Scan for the cell matching the given text and deliver its (X, Y) coordinate at center. 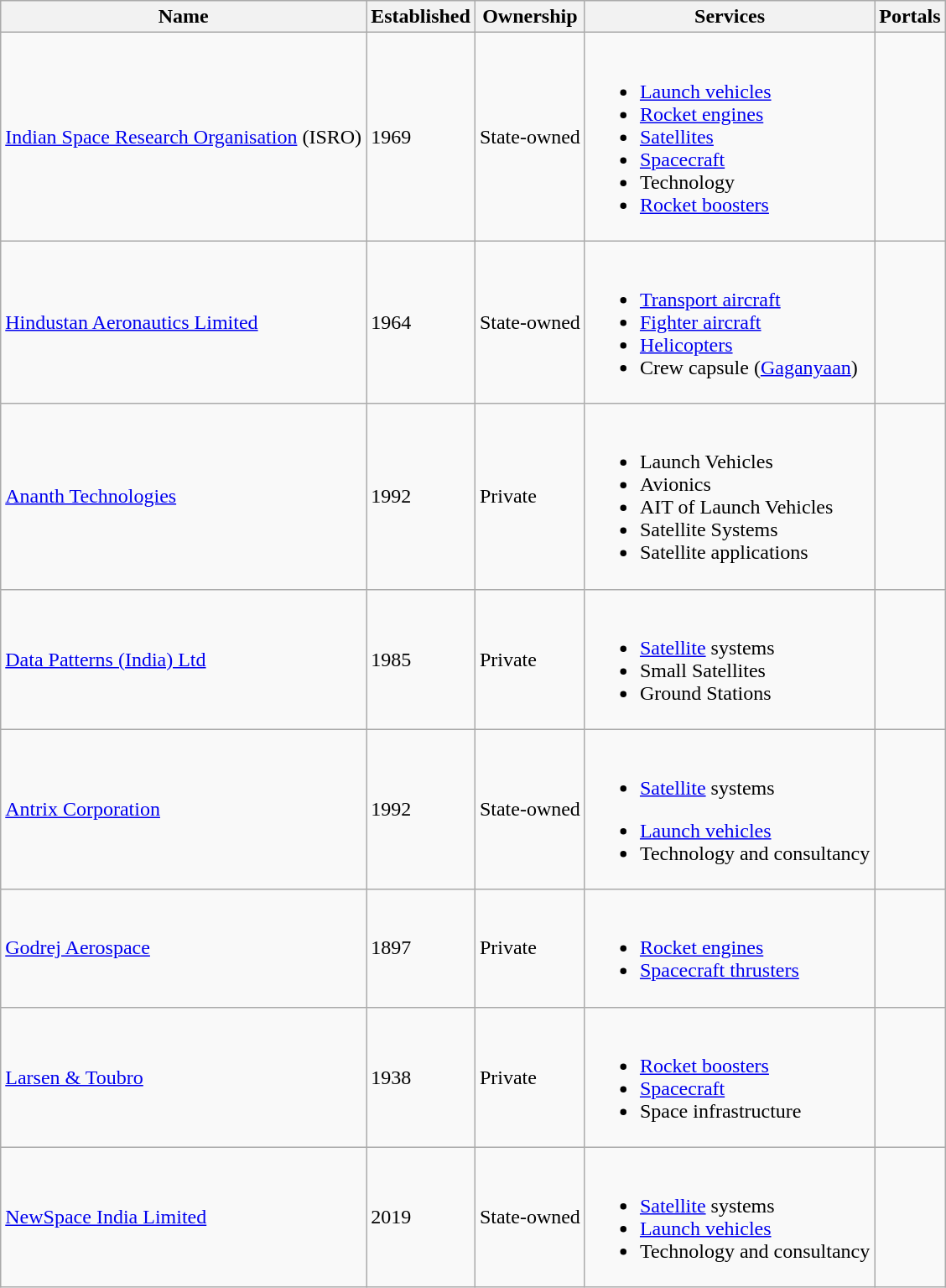
Ananth Technologies (184, 497)
Ownership (530, 17)
Antrix Corporation (184, 809)
Data Patterns (India) Ltd (184, 660)
Rocket boostersSpacecraftSpace infrastructure (730, 1077)
1938 (421, 1077)
1969 (421, 137)
Larsen & Toubro (184, 1077)
1985 (421, 660)
Services (730, 17)
Launch VehiclesAvionicsAIT of Launch VehiclesSatellite SystemsSatellite applications (730, 497)
Launch vehiclesRocket enginesSatellitesSpacecraftTechnologyRocket boosters (730, 137)
Established (421, 17)
2019 (421, 1217)
Portals (910, 17)
Hindustan Aeronautics Limited (184, 322)
Transport aircraftFighter aircraftHelicoptersCrew capsule (Gaganyaan) (730, 322)
Satellite systemsSmall SatellitesGround Stations (730, 660)
Indian Space Research Organisation (ISRO) (184, 137)
NewSpace India Limited (184, 1217)
1964 (421, 322)
Rocket enginesSpacecraft thrusters (730, 948)
Name (184, 17)
Godrej Aerospace (184, 948)
1897 (421, 948)
